Scan for the cell matching the given text and deliver its (x, y) coordinate at center. 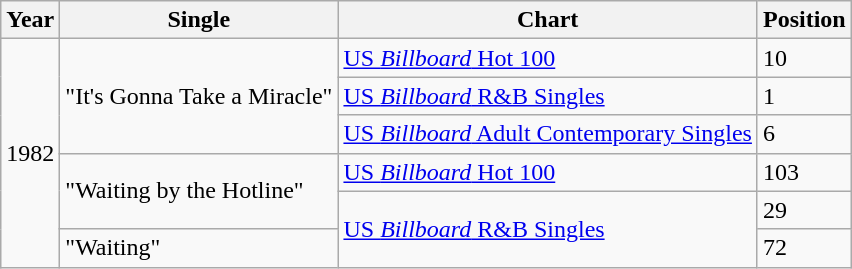
Year (30, 20)
103 (804, 172)
6 (804, 134)
US Billboard Adult Contemporary Singles (548, 134)
"It's Gonna Take a Miracle" (199, 96)
1982 (30, 153)
1 (804, 96)
Single (199, 20)
10 (804, 58)
Chart (548, 20)
29 (804, 210)
Position (804, 20)
"Waiting by the Hotline" (199, 191)
72 (804, 248)
"Waiting" (199, 248)
